From the cell containing the given text, extract its center point as (x, y) coordinate. 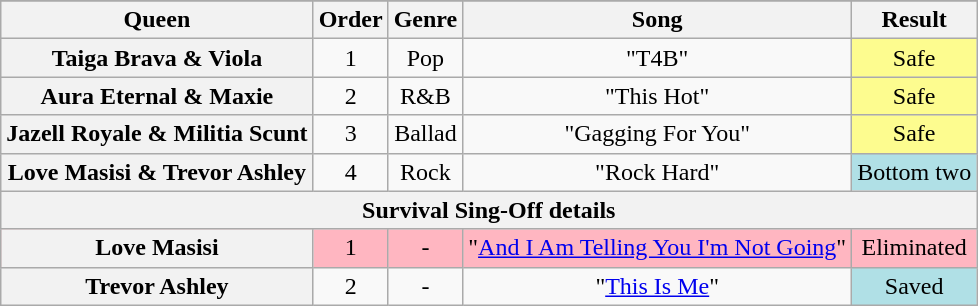
Ballad (426, 134)
Saved (914, 286)
Trevor Ashley (157, 286)
"And I Am Telling You I'm Not Going" (658, 248)
"This Hot" (658, 96)
Song (658, 20)
"Rock Hard" (658, 172)
Love Masisi & Trevor Ashley (157, 172)
Love Masisi (157, 248)
"T4B" (658, 58)
Genre (426, 20)
3 (350, 134)
Result (914, 20)
Bottom two (914, 172)
Eliminated (914, 248)
Jazell Royale & Militia Scunt (157, 134)
Aura Eternal & Maxie (157, 96)
"This Is Me" (658, 286)
R&B (426, 96)
Queen (157, 20)
4 (350, 172)
Pop (426, 58)
Taiga Brava & Viola (157, 58)
"Gagging For You" (658, 134)
Survival Sing-Off details (489, 210)
Order (350, 20)
Rock (426, 172)
